Identify which cell holds the provided text, then report its (x, y) central coordinate. 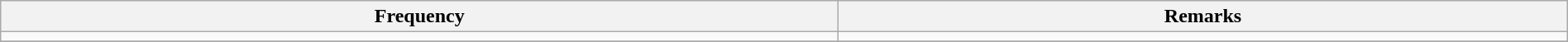
Frequency (420, 16)
Remarks (1203, 16)
